Identify which cell holds the provided text, then report its [X, Y] central coordinate. 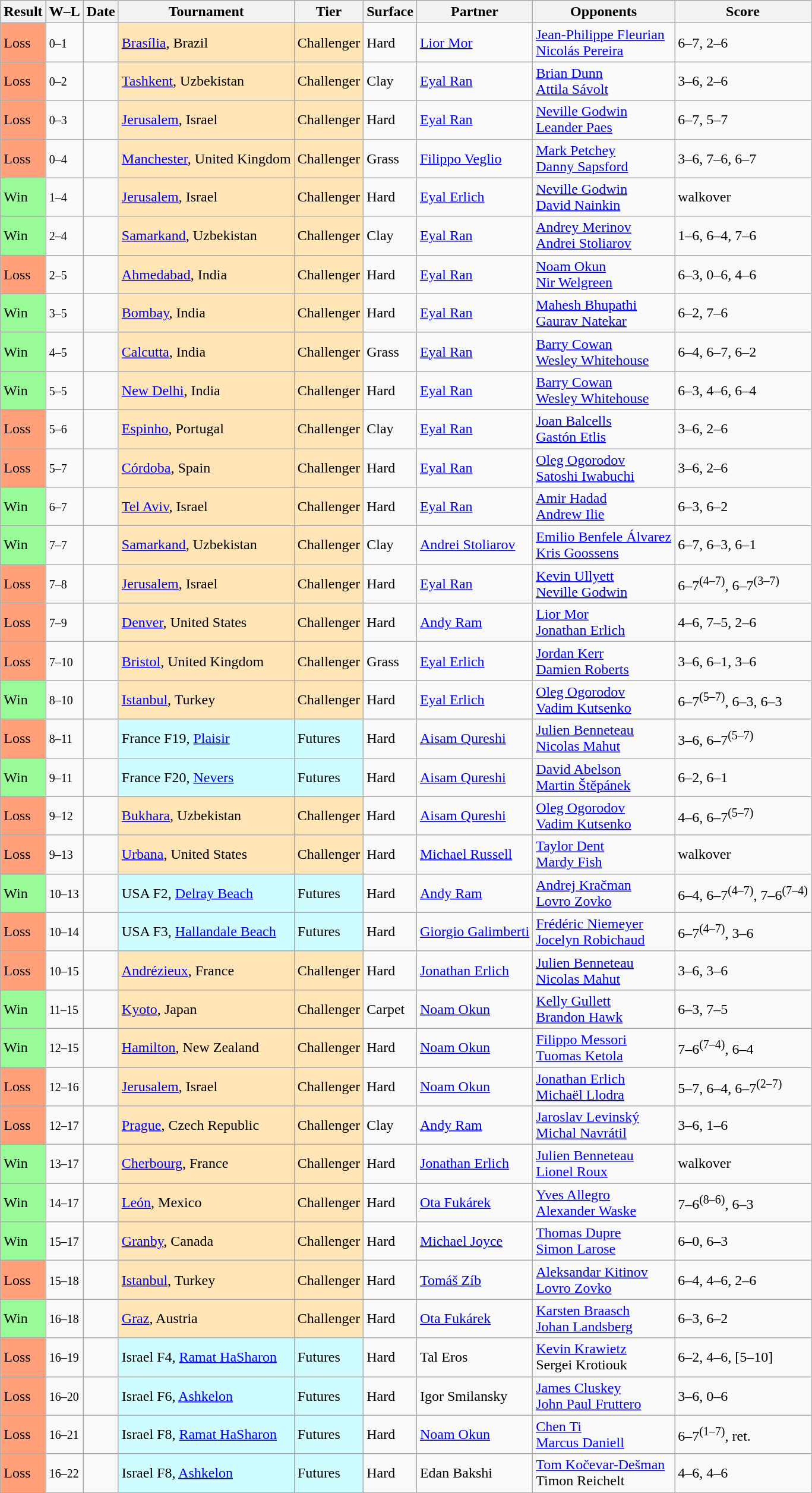
16–19 [64, 1357]
USA F3, Hallandale Beach [206, 932]
3–6, 6–7(5–7) [743, 738]
Graz, Austria [206, 1318]
2–4 [64, 235]
9–13 [64, 855]
Result [23, 12]
Tomáš Zíb [474, 1280]
Amir Hadad Andrew Ilie [604, 506]
Andrey Merinov Andrei Stoliarov [604, 235]
Chen Ti Marcus Daniell [604, 1435]
Jean-Philippe Fleurian Nicolás Pereira [604, 43]
Andrej Kračman Lovro Zovko [604, 893]
Michael Russell [474, 855]
Córdoba, Spain [206, 467]
Israel F6, Ashkelon [206, 1396]
1–6, 6–4, 7–6 [743, 235]
5–7, 6–4, 6–7(2–7) [743, 1086]
USA F2, Delray Beach [206, 893]
2–5 [64, 275]
16–20 [64, 1396]
Kevin Ullyett Neville Godwin [604, 584]
6–7, 2–6 [743, 43]
Karsten Braasch Johan Landsberg [604, 1318]
Lior Mor [474, 43]
Opponents [604, 12]
Joan Balcells Gastón Etlis [604, 429]
Calcutta, India [206, 352]
7–10 [64, 661]
6–3, 0–6, 4–6 [743, 275]
7–7 [64, 546]
Bombay, India [206, 313]
6–7(4–7), 6–7(3–7) [743, 584]
3–5 [64, 313]
3–6, 6–1, 3–6 [743, 661]
Julien Benneteau Lionel Roux [604, 1164]
3–6, 3–6 [743, 970]
Jordan Kerr Damien Roberts [604, 661]
Andrei Stoliarov [474, 546]
3–6, 0–6 [743, 1396]
5–5 [64, 390]
Ahmedabad, India [206, 275]
Frédéric Niemeyer Jocelyn Robichaud [604, 932]
11–15 [64, 1009]
10–13 [64, 893]
6–3, 4–6, 6–4 [743, 390]
3–6, 1–6 [743, 1126]
Yves Allegro Alexander Waske [604, 1203]
Taylor Dent Mardy Fish [604, 855]
7–6(7–4), 6–4 [743, 1047]
4–5 [64, 352]
France F19, Plaisir [206, 738]
Mark Petchey Danny Sapsford [604, 158]
James Cluskey John Paul Fruttero [604, 1396]
Manchester, United Kingdom [206, 158]
Carpet [390, 1009]
Thomas Dupre Simon Larose [604, 1241]
New Delhi, India [206, 390]
12–15 [64, 1047]
6–7, 6–3, 6–1 [743, 546]
7–8 [64, 584]
6–3, 7–5 [743, 1009]
Andrézieux, France [206, 970]
Denver, United States [206, 623]
France F20, Nevers [206, 777]
Hamilton, New Zealand [206, 1047]
Tournament [206, 12]
Filippo Messori Tuomas Ketola [604, 1047]
Jaroslav Levinský Michal Navrátil [604, 1126]
0–4 [64, 158]
8–10 [64, 700]
Israel F8, Ashkelon [206, 1473]
Date [101, 12]
7–9 [64, 623]
6–0, 6–3 [743, 1241]
6–4, 6–7, 6–2 [743, 352]
7–6(8–6), 6–3 [743, 1203]
6–7, 5–7 [743, 120]
9–11 [64, 777]
Score [743, 12]
13–17 [64, 1164]
15–17 [64, 1241]
Noam Okun Nir Welgreen [604, 275]
Brian Dunn Attila Sávolt [604, 81]
0–1 [64, 43]
5–7 [64, 467]
Tom Kočevar-Dešman Timon Reichelt [604, 1473]
6–7(1–7), ret. [743, 1435]
Mahesh Bhupathi Gaurav Natekar [604, 313]
Brasília, Brazil [206, 43]
4–6, 7–5, 2–6 [743, 623]
Aleksandar Kitinov Lovro Zovko [604, 1280]
12–17 [64, 1126]
16–22 [64, 1473]
10–15 [64, 970]
6–7(4–7), 3–6 [743, 932]
0–3 [64, 120]
Israel F8, Ramat HaSharon [206, 1435]
15–18 [64, 1280]
Neville Godwin David Nainkin [604, 197]
Kevin Krawietz Sergei Krotiouk [604, 1357]
4–6, 6–7(5–7) [743, 815]
16–21 [64, 1435]
Jonathan Erlich Michaël Llodra [604, 1086]
Kyoto, Japan [206, 1009]
Bukhara, Uzbekistan [206, 815]
3–6, 7–6, 6–7 [743, 158]
Giorgio Galimberti [474, 932]
8–11 [64, 738]
16–18 [64, 1318]
6–7(5–7), 6–3, 6–3 [743, 700]
10–14 [64, 932]
0–2 [64, 81]
4–6, 4–6 [743, 1473]
6–4, 4–6, 2–6 [743, 1280]
W–L [64, 12]
Lior Mor Jonathan Erlich [604, 623]
Edan Bakshi [474, 1473]
Urbana, United States [206, 855]
Espinho, Portugal [206, 429]
Michael Joyce [474, 1241]
Israel F4, Ramat HaSharon [206, 1357]
Neville Godwin Leander Paes [604, 120]
6–2, 4–6, [5–10] [743, 1357]
Filippo Veglio [474, 158]
Kelly Gullett Brandon Hawk [604, 1009]
12–16 [64, 1086]
5–6 [64, 429]
Tashkent, Uzbekistan [206, 81]
14–17 [64, 1203]
Igor Smilansky [474, 1396]
Surface [390, 12]
Tier [328, 12]
Partner [474, 12]
6–2, 6–1 [743, 777]
9–12 [64, 815]
Bristol, United Kingdom [206, 661]
Prague, Czech Republic [206, 1126]
Oleg Ogorodov Satoshi Iwabuchi [604, 467]
Emilio Benfele Álvarez Kris Goossens [604, 546]
Tel Aviv, Israel [206, 506]
6–4, 6–7(4–7), 7–6(7–4) [743, 893]
6–7 [64, 506]
León, Mexico [206, 1203]
David Abelson Martin Štěpánek [604, 777]
Cherbourg, France [206, 1164]
6–2, 7–6 [743, 313]
Tal Eros [474, 1357]
Granby, Canada [206, 1241]
1–4 [64, 197]
